Return (x, y) of the center of cell containing provided text 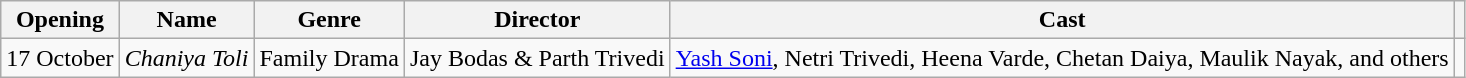
Director (537, 20)
Cast (1062, 20)
Opening (60, 20)
Yash Soni, Netri Trivedi, Heena Varde, Chetan Daiya, Maulik Nayak, and others (1062, 58)
Genre (329, 20)
Jay Bodas & Parth Trivedi (537, 58)
Family Drama (329, 58)
Name (186, 20)
Chaniya Toli (186, 58)
17 October (60, 58)
